For the text-containing cell, return its midpoint in [x, y] coordinate format. 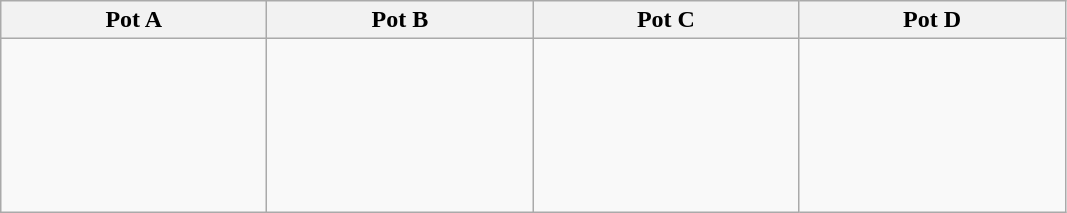
Pot D [932, 20]
Pot C [666, 20]
Pot B [400, 20]
Pot A [134, 20]
